Return (x, y) of the center of cell containing provided text 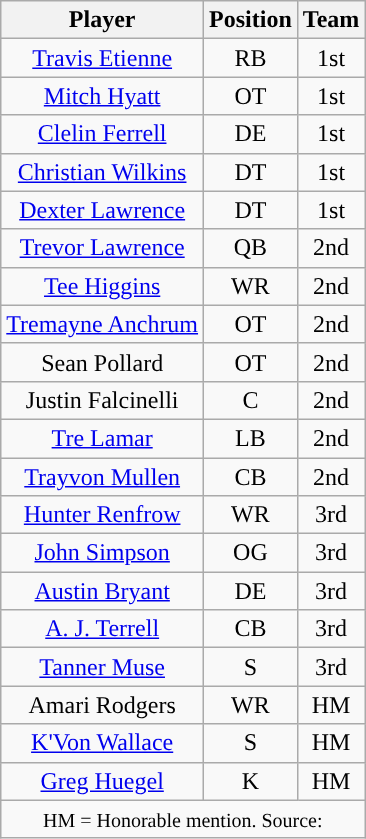
Trevor Lawrence (102, 248)
Amari Rodgers (102, 705)
Team (331, 20)
Player (102, 20)
Tanner Muse (102, 667)
Hunter Renfrow (102, 515)
Tee Higgins (102, 286)
Travis Etienne (102, 58)
Sean Pollard (102, 362)
LB (251, 438)
Mitch Hyatt (102, 96)
A. J. Terrell (102, 629)
Dexter Lawrence (102, 210)
Tremayne Anchrum (102, 324)
K'Von Wallace (102, 743)
Greg Huegel (102, 781)
Position (251, 20)
Tre Lamar (102, 438)
John Simpson (102, 553)
Christian Wilkins (102, 172)
OG (251, 553)
Clelin Ferrell (102, 134)
Trayvon Mullen (102, 477)
QB (251, 248)
HM = Honorable mention. Source: (183, 819)
RB (251, 58)
K (251, 781)
Justin Falcinelli (102, 400)
C (251, 400)
Austin Bryant (102, 591)
